Detect which cell encompasses the target text, then output its [X, Y] center coordinate. 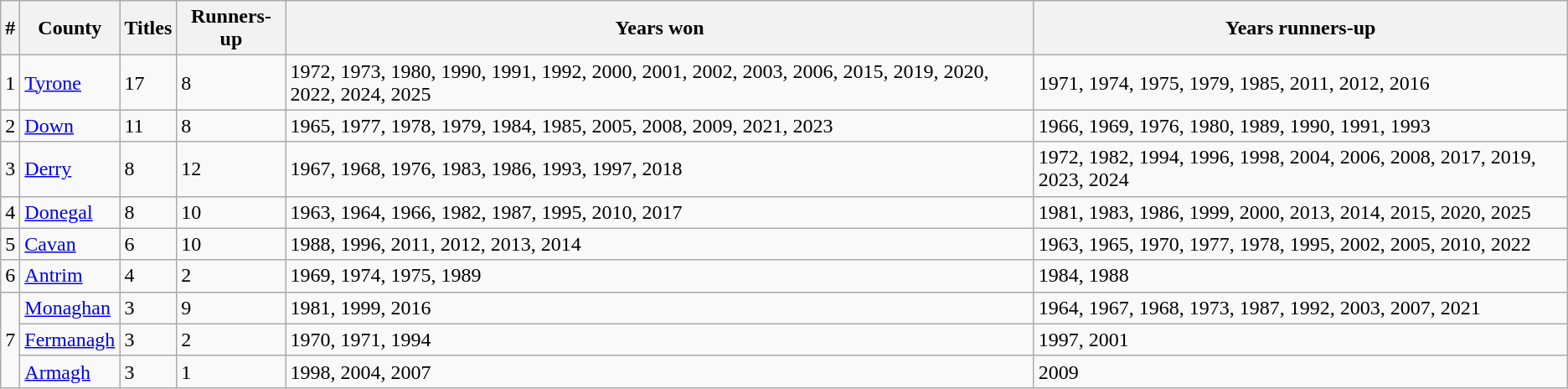
Tyrone [70, 82]
Armagh [70, 371]
Runners-up [231, 29]
1967, 1968, 1976, 1983, 1986, 1993, 1997, 2018 [660, 169]
Donegal [70, 212]
1964, 1967, 1968, 1973, 1987, 1992, 2003, 2007, 2021 [1300, 308]
1969, 1974, 1975, 1989 [660, 276]
Cavan [70, 244]
1972, 1973, 1980, 1990, 1991, 1992, 2000, 2001, 2002, 2003, 2006, 2015, 2019, 2020, 2022, 2024, 2025 [660, 82]
1963, 1965, 1970, 1977, 1978, 1995, 2002, 2005, 2010, 2022 [1300, 244]
Years won [660, 29]
Fermanagh [70, 340]
1970, 1971, 1994 [660, 340]
# [10, 29]
Years runners-up [1300, 29]
7 [10, 340]
1965, 1977, 1978, 1979, 1984, 1985, 2005, 2008, 2009, 2021, 2023 [660, 126]
1998, 2004, 2007 [660, 371]
11 [148, 126]
Antrim [70, 276]
Derry [70, 169]
1966, 1969, 1976, 1980, 1989, 1990, 1991, 1993 [1300, 126]
1972, 1982, 1994, 1996, 1998, 2004, 2006, 2008, 2017, 2019, 2023, 2024 [1300, 169]
9 [231, 308]
Down [70, 126]
1963, 1964, 1966, 1982, 1987, 1995, 2010, 2017 [660, 212]
1981, 1983, 1986, 1999, 2000, 2013, 2014, 2015, 2020, 2025 [1300, 212]
12 [231, 169]
1971, 1974, 1975, 1979, 1985, 2011, 2012, 2016 [1300, 82]
1984, 1988 [1300, 276]
17 [148, 82]
1981, 1999, 2016 [660, 308]
1988, 1996, 2011, 2012, 2013, 2014 [660, 244]
County [70, 29]
1997, 2001 [1300, 340]
2009 [1300, 371]
Titles [148, 29]
Monaghan [70, 308]
5 [10, 244]
